From the cell containing the given text, extract its center point as (x, y) coordinate. 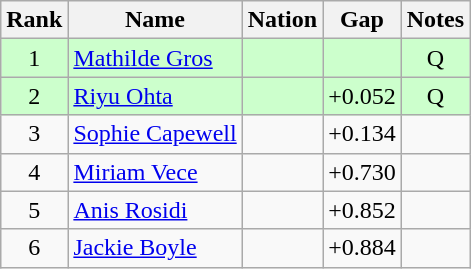
Riyu Ohta (155, 96)
+0.730 (362, 172)
Name (155, 20)
Notes (435, 20)
5 (34, 210)
Rank (34, 20)
Nation (282, 20)
Anis Rosidi (155, 210)
+0.052 (362, 96)
+0.884 (362, 248)
2 (34, 96)
6 (34, 248)
3 (34, 134)
Jackie Boyle (155, 248)
1 (34, 58)
Miriam Vece (155, 172)
Gap (362, 20)
Mathilde Gros (155, 58)
+0.852 (362, 210)
4 (34, 172)
Sophie Capewell (155, 134)
+0.134 (362, 134)
